Pinpoint the cell where the given text exists, returning its [x, y] midpoint coordinate. 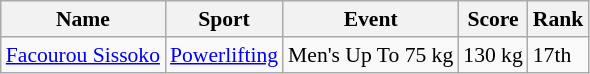
17th [558, 55]
Name [83, 19]
Score [492, 19]
Men's Up To 75 kg [370, 55]
Facourou Sissoko [83, 55]
Sport [224, 19]
Powerlifting [224, 55]
130 kg [492, 55]
Event [370, 19]
Rank [558, 19]
